From the cell containing the given text, extract its center point as (x, y) coordinate. 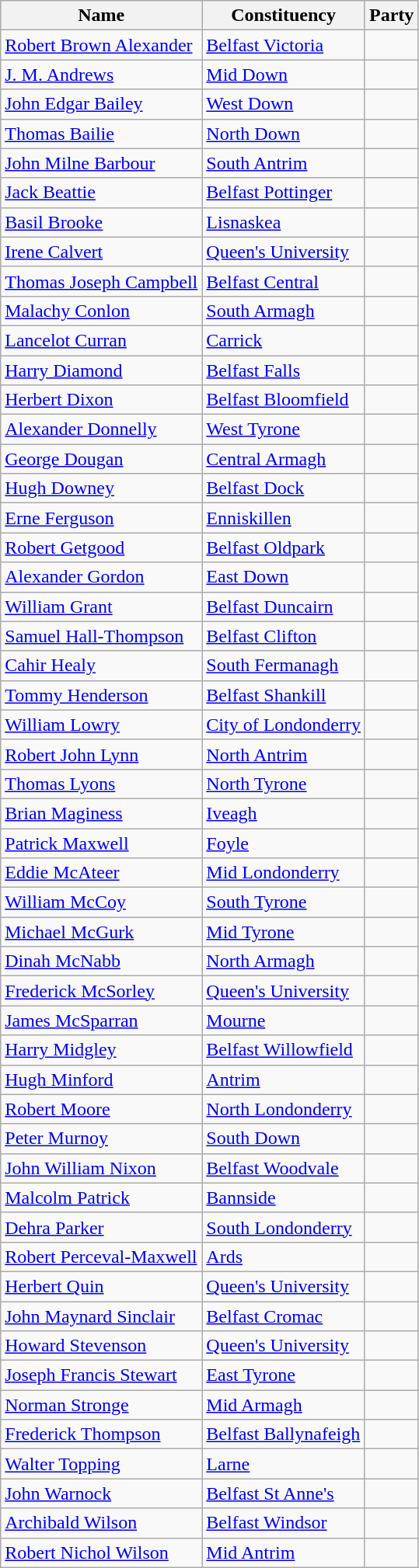
North Down (284, 134)
Iveagh (284, 813)
Eddie McAteer (101, 873)
Name (101, 16)
East Down (284, 577)
Herbert Dixon (101, 400)
Robert Perceval-Maxwell (101, 1257)
North Tyrone (284, 784)
William Grant (101, 607)
J. M. Andrews (101, 75)
Belfast Oldpark (284, 548)
South Fermanagh (284, 666)
John William Nixon (101, 1168)
North Antrim (284, 754)
Joseph Francis Stewart (101, 1375)
Belfast Clifton (284, 636)
John Maynard Sinclair (101, 1316)
Belfast St Anne's (284, 1493)
Howard Stevenson (101, 1346)
John Warnock (101, 1493)
Bannside (284, 1198)
Cahir Healy (101, 666)
Erne Ferguson (101, 518)
Belfast Pottinger (284, 193)
Thomas Joseph Campbell (101, 281)
Irene Calvert (101, 252)
Malcolm Patrick (101, 1198)
Constituency (284, 16)
Robert Nichol Wilson (101, 1552)
Belfast Windsor (284, 1523)
Tommy Henderson (101, 695)
North Londonderry (284, 1109)
James McSparran (101, 1020)
Foyle (284, 843)
Robert Moore (101, 1109)
Hugh Downey (101, 488)
Frederick Thompson (101, 1434)
Thomas Bailie (101, 134)
West Down (284, 104)
Mid Londonderry (284, 873)
Harry Midgley (101, 1050)
Lancelot Curran (101, 340)
Mourne (284, 1020)
Ards (284, 1257)
Robert Brown Alexander (101, 45)
Brian Maginess (101, 813)
Belfast Dock (284, 488)
Belfast Ballynafeigh (284, 1434)
Belfast Duncairn (284, 607)
Belfast Cromac (284, 1316)
Jack Beattie (101, 193)
Thomas Lyons (101, 784)
East Tyrone (284, 1375)
Belfast Falls (284, 370)
Party (391, 16)
Patrick Maxwell (101, 843)
South Antrim (284, 163)
Walter Topping (101, 1464)
Central Armagh (284, 459)
Alexander Donnelly (101, 429)
Michael McGurk (101, 932)
West Tyrone (284, 429)
Lisnaskea (284, 222)
South Down (284, 1139)
Mid Antrim (284, 1552)
City of Londonderry (284, 725)
Dinah McNabb (101, 961)
Malachy Conlon (101, 311)
Harry Diamond (101, 370)
South Londonderry (284, 1227)
William McCoy (101, 902)
Peter Murnoy (101, 1139)
Belfast Bloomfield (284, 400)
Belfast Shankill (284, 695)
Samuel Hall-Thompson (101, 636)
Mid Down (284, 75)
Larne (284, 1464)
Norman Stronge (101, 1405)
South Tyrone (284, 902)
Belfast Willowfield (284, 1050)
Mid Armagh (284, 1405)
Enniskillen (284, 518)
Antrim (284, 1080)
Basil Brooke (101, 222)
William Lowry (101, 725)
Belfast Woodvale (284, 1168)
Archibald Wilson (101, 1523)
Belfast Victoria (284, 45)
Dehra Parker (101, 1227)
Herbert Quin (101, 1286)
George Dougan (101, 459)
Mid Tyrone (284, 932)
Robert John Lynn (101, 754)
Hugh Minford (101, 1080)
Robert Getgood (101, 548)
John Milne Barbour (101, 163)
Alexander Gordon (101, 577)
Carrick (284, 340)
North Armagh (284, 961)
South Armagh (284, 311)
Frederick McSorley (101, 991)
John Edgar Bailey (101, 104)
Belfast Central (284, 281)
